Return (x, y) of the center of cell containing provided text 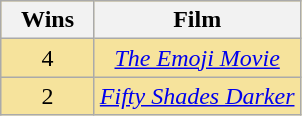
Fifty Shades Darker (197, 96)
The Emoji Movie (197, 58)
Film (197, 20)
Wins (48, 20)
4 (48, 58)
2 (48, 96)
